Find where the given text appears and provide that cell's center as (X, Y) coordinate. 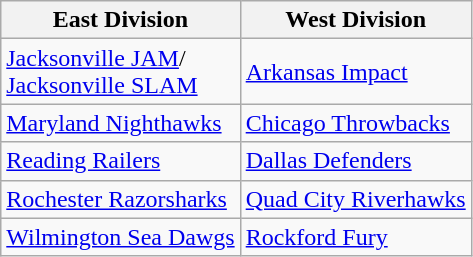
West Division (356, 20)
Wilmington Sea Dawgs (120, 237)
Chicago Throwbacks (356, 123)
Rockford Fury (356, 237)
East Division (120, 20)
Maryland Nighthawks (120, 123)
Jacksonville JAM/Jacksonville SLAM (120, 72)
Quad City Riverhawks (356, 199)
Dallas Defenders (356, 161)
Rochester Razorsharks (120, 199)
Arkansas Impact (356, 72)
Reading Railers (120, 161)
